Search for the cell housing the specified text and yield its [X, Y] center coordinate. 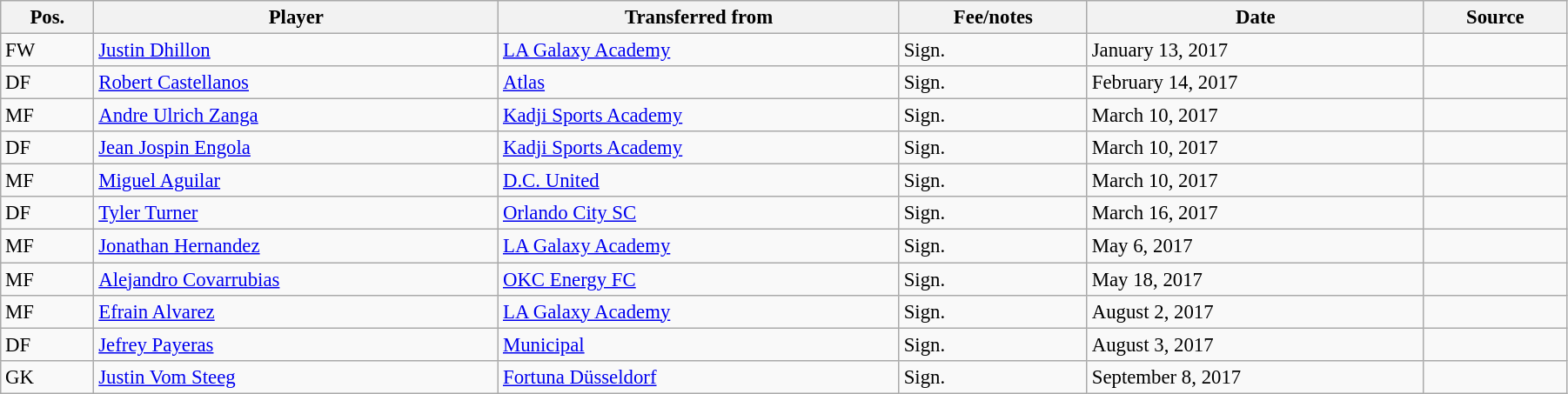
February 14, 2017 [1255, 83]
Efrain Alvarez [296, 311]
Player [296, 17]
August 3, 2017 [1255, 344]
August 2, 2017 [1255, 311]
Source [1495, 17]
Alejandro Covarrubias [296, 279]
January 13, 2017 [1255, 50]
D.C. United [700, 181]
Miguel Aguilar [296, 181]
Atlas [700, 83]
Municipal [700, 344]
September 8, 2017 [1255, 377]
OKC Energy FC [700, 279]
Andre Ulrich Zanga [296, 116]
Tyler Turner [296, 213]
May 6, 2017 [1255, 246]
Justin Vom Steeg [296, 377]
FW [47, 50]
Pos. [47, 17]
March 16, 2017 [1255, 213]
Robert Castellanos [296, 83]
Orlando City SC [700, 213]
Transferred from [700, 17]
Date [1255, 17]
Fortuna Düsseldorf [700, 377]
Justin Dhillon [296, 50]
May 18, 2017 [1255, 279]
Jefrey Payeras [296, 344]
Jonathan Hernandez [296, 246]
Jean Jospin Engola [296, 148]
GK [47, 377]
Fee/notes [993, 17]
